Pinpoint the cell where the given text exists, returning its (X, Y) midpoint coordinate. 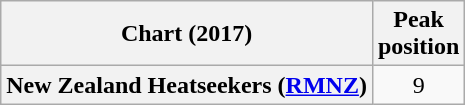
Peak position (418, 34)
9 (418, 85)
Chart (2017) (187, 34)
New Zealand Heatseekers (RMNZ) (187, 85)
